Capture the cell that displays the provided text and extract its [x, y] central coordinate. 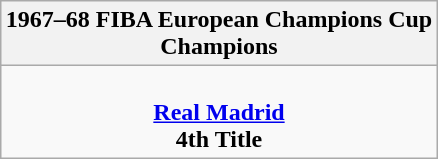
1967–68 FIBA European Champions CupChampions [218, 34]
Real Madrid 4th Title [218, 112]
